Return the (X, Y) coordinate for the center point of the cell that contains the specified text.  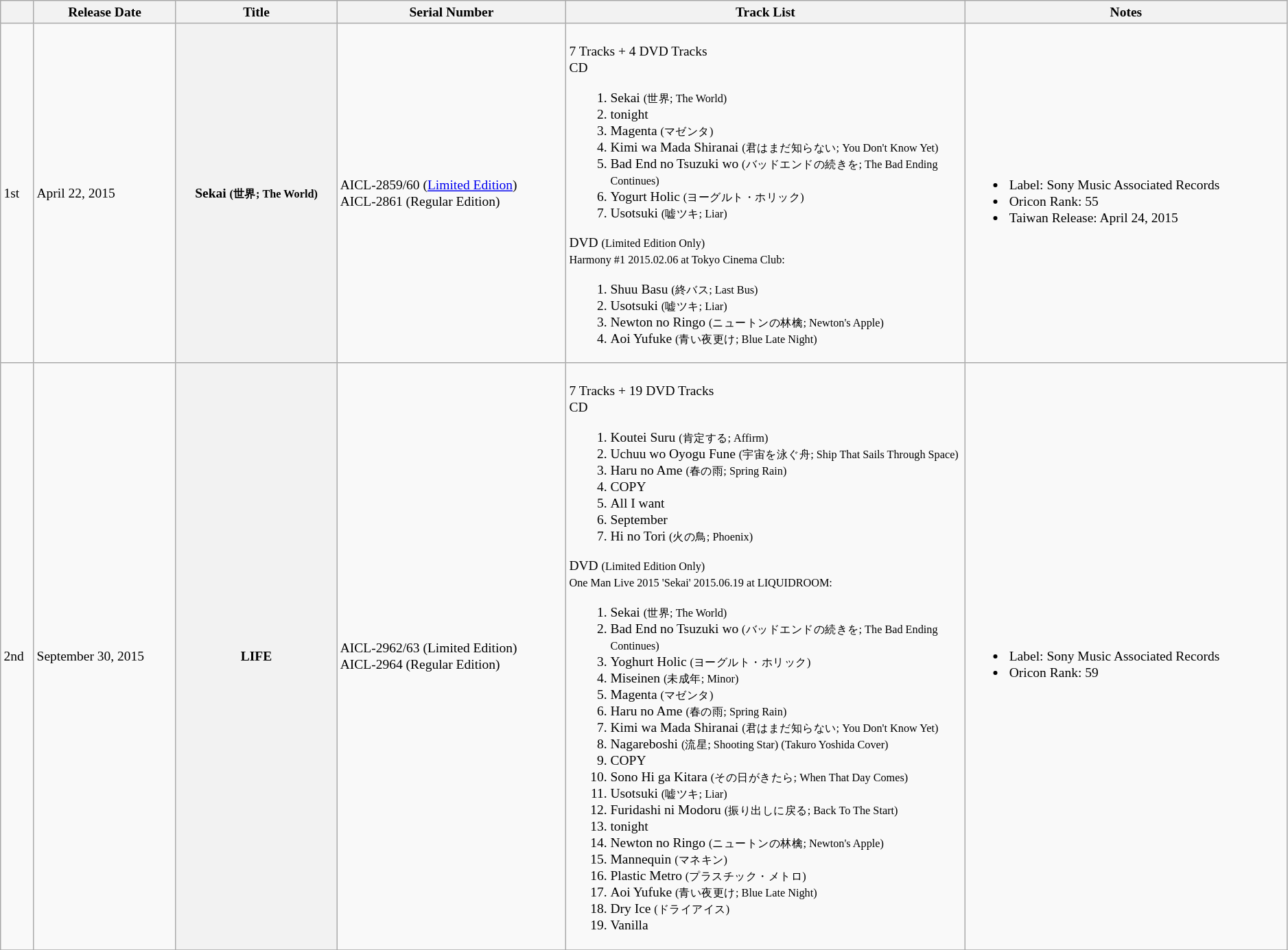
Serial Number (452, 12)
AICL-2859/60 (Limited Edition)AICL-2861 (Regular Edition) (452, 193)
Release Date (104, 12)
2nd (17, 656)
Sekai (世界; The World) (257, 193)
1st (17, 193)
Track List (766, 12)
Title (257, 12)
Notes (1126, 12)
September 30, 2015 (104, 656)
LIFE (257, 656)
Label: Sony Music Associated RecordsOricon Rank: 55Taiwan Release: April 24, 2015 (1126, 193)
April 22, 2015 (104, 193)
AICL-2962/63 (Limited Edition)AICL-2964 (Regular Edition) (452, 656)
Label: Sony Music Associated RecordsOricon Rank: 59 (1126, 656)
